Determine the [x, y] coordinate at the center of the cell enclosing the given text.  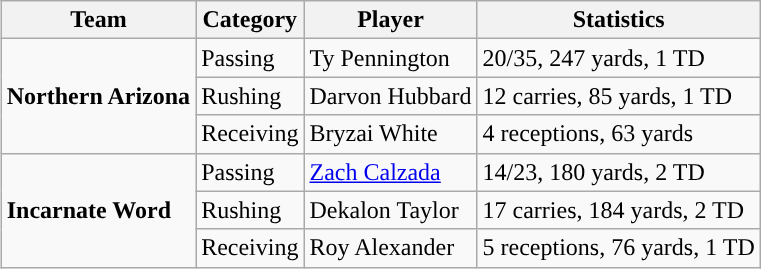
12 carries, 85 yards, 1 TD [618, 96]
Darvon Hubbard [390, 96]
Zach Calzada [390, 172]
Northern Arizona [98, 96]
20/35, 247 yards, 1 TD [618, 58]
Roy Alexander [390, 248]
Bryzai White [390, 134]
4 receptions, 63 yards [618, 134]
5 receptions, 76 yards, 1 TD [618, 248]
Ty Pennington [390, 58]
Player [390, 20]
Dekalon Taylor [390, 210]
17 carries, 184 yards, 2 TD [618, 210]
Statistics [618, 20]
Team [98, 20]
Category [250, 20]
14/23, 180 yards, 2 TD [618, 172]
Incarnate Word [98, 210]
